Determine the (X, Y) coordinate at the center of the cell enclosing the given text.  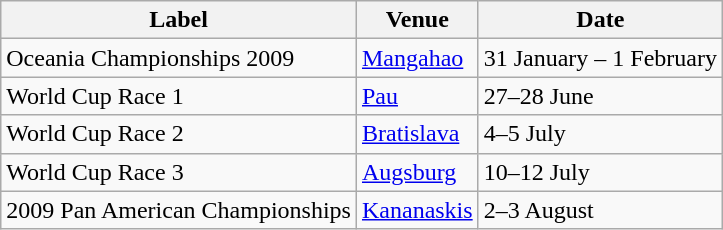
Kananaskis (417, 210)
Date (600, 20)
Mangahao (417, 58)
10–12 July (600, 172)
World Cup Race 2 (179, 134)
World Cup Race 1 (179, 96)
Venue (417, 20)
World Cup Race 3 (179, 172)
Bratislava (417, 134)
Pau (417, 96)
Label (179, 20)
Oceania Championships 2009 (179, 58)
2009 Pan American Championships (179, 210)
27–28 June (600, 96)
4–5 July (600, 134)
31 January – 1 February (600, 58)
2–3 August (600, 210)
Augsburg (417, 172)
